Capture the cell that displays the provided text and extract its (x, y) central coordinate. 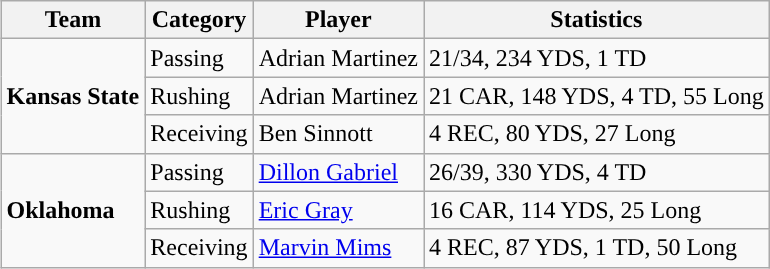
Category (199, 20)
26/39, 330 YDS, 4 TD (597, 172)
Oklahoma (73, 210)
21 CAR, 148 YDS, 4 TD, 55 Long (597, 96)
Eric Gray (338, 210)
Team (73, 20)
4 REC, 87 YDS, 1 TD, 50 Long (597, 248)
4 REC, 80 YDS, 27 Long (597, 134)
21/34, 234 YDS, 1 TD (597, 58)
Dillon Gabriel (338, 172)
Player (338, 20)
16 CAR, 114 YDS, 25 Long (597, 210)
Statistics (597, 20)
Kansas State (73, 96)
Ben Sinnott (338, 134)
Marvin Mims (338, 248)
